Pinpoint the cell where the given text exists, returning its (X, Y) midpoint coordinate. 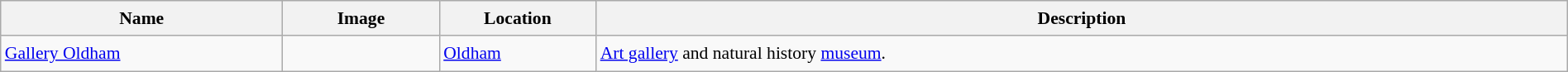
Image (361, 18)
Oldham (518, 55)
Location (518, 18)
Name (142, 18)
Art gallery and natural history museum. (1082, 55)
Gallery Oldham (142, 55)
Description (1082, 18)
